For the text-containing cell, return its midpoint in [X, Y] coordinate format. 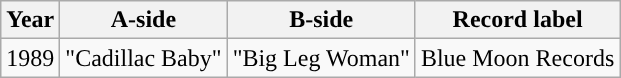
Blue Moon Records [517, 58]
Record label [517, 20]
B-side [321, 20]
A-side [144, 20]
"Big Leg Woman" [321, 58]
"Cadillac Baby" [144, 58]
1989 [30, 58]
Year [30, 20]
